Return the (x, y) coordinate for the center point of the cell that contains the specified text.  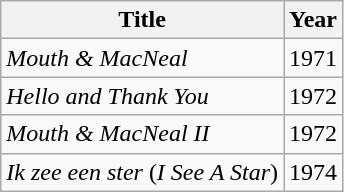
Ik zee een ster (I See A Star) (142, 172)
Title (142, 20)
Mouth & MacNeal II (142, 134)
Year (314, 20)
1971 (314, 58)
1974 (314, 172)
Mouth & MacNeal (142, 58)
Hello and Thank You (142, 96)
